Determine the [x, y] coordinate at the center of the cell enclosing the given text.  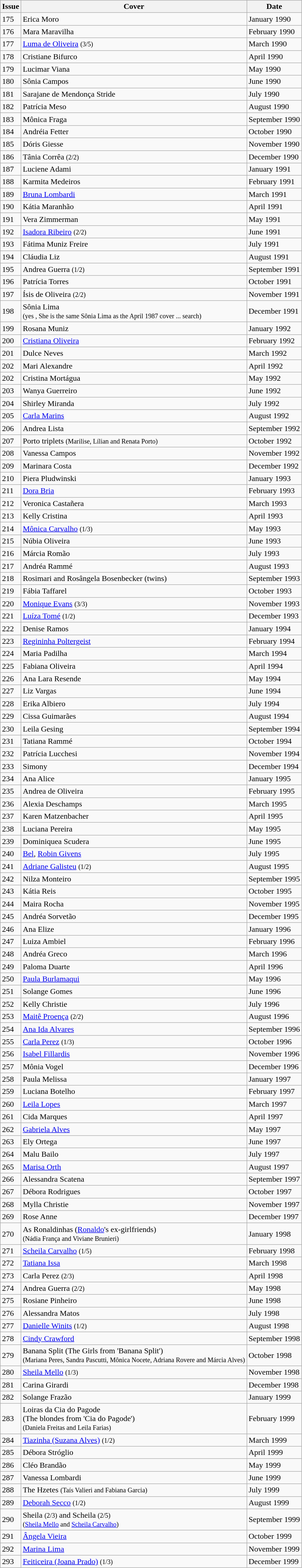
Fátima Muniz Freire [134, 244]
247 [11, 941]
December 1995 [274, 916]
September 1993 [274, 579]
Vanessa Lombardi [134, 1478]
March 1997 [274, 1104]
Cristina Mortágua [134, 378]
Kátia Maranhão [134, 207]
Scheila Carvalho (1/5) [134, 1251]
Luciene Adami [134, 169]
182 [11, 107]
185 [11, 144]
175 [11, 19]
October 1997 [274, 1192]
September 1990 [274, 119]
June 1994 [274, 691]
May 1995 [274, 829]
Alexia Deschamps [134, 804]
243 [11, 891]
Solange Gomes [134, 992]
218 [11, 579]
238 [11, 829]
253 [11, 1017]
Kátia Reis [134, 891]
242 [11, 879]
190 [11, 207]
Débora Stróglio [134, 1453]
256 [11, 1054]
July 1997 [274, 1154]
219 [11, 591]
January 1996 [274, 929]
217 [11, 566]
263 [11, 1142]
Isabel Fillardis [134, 1054]
March 1993 [274, 503]
222 [11, 629]
Carla Perez (2/3) [134, 1276]
196 [11, 282]
March 1994 [274, 654]
January 1992 [274, 328]
March 1999 [274, 1440]
July 1990 [274, 94]
203 [11, 391]
Paula Burlamaqui [134, 979]
February 1996 [274, 941]
October 1999 [274, 1536]
257 [11, 1067]
April 1994 [274, 666]
Denise Ramos [134, 629]
Maira Rocha [134, 904]
Cristiana Oliveira [134, 341]
208 [11, 453]
Tatiana Issa [134, 1263]
224 [11, 654]
232 [11, 754]
289 [11, 1503]
230 [11, 729]
275 [11, 1301]
221 [11, 616]
250 [11, 979]
Date [274, 7]
Banana Split (The Girls from 'Banana Split')(Mariana Peres, Sandra Pascutti, Mônica Nocete, Adriana Rovere and Márcia Alves) [134, 1355]
Paula Melissa [134, 1079]
274 [11, 1288]
Ísis de Oliveira (2/2) [134, 294]
June 1998 [274, 1301]
December 1996 [274, 1067]
207 [11, 441]
Leila Lopes [134, 1104]
Bruna Lombardi [134, 194]
214 [11, 528]
October 1991 [274, 282]
Marinara Costa [134, 466]
Cláudia Liz [134, 257]
176 [11, 32]
178 [11, 57]
Mônica Carvalho (1/3) [134, 528]
July 1998 [274, 1313]
277 [11, 1326]
271 [11, 1251]
Vera Zimmerman [134, 219]
Ana Lara Resende [134, 679]
Porto triplets (Marilise, Lílian and Renata Porto) [134, 441]
Tânia Corrêa (2/2) [134, 157]
Andrea Guerra (2/2) [134, 1288]
November 1999 [274, 1549]
186 [11, 157]
Núbia Oliveira [134, 541]
259 [11, 1092]
Piera Pludwinski [134, 478]
January 1994 [274, 629]
192 [11, 232]
Cissa Guimarães [134, 716]
November 1993 [274, 604]
200 [11, 341]
December 1993 [274, 616]
Andréia Fetter [134, 132]
March 1991 [274, 194]
August 1999 [274, 1503]
264 [11, 1154]
Tiazinha (Suzana Alves) (1/2) [134, 1440]
April 1998 [274, 1276]
Carla Perez (1/3) [134, 1042]
September 1997 [274, 1179]
195 [11, 269]
Luiza Ambiel [134, 941]
February 1990 [274, 32]
Débora Rodrigues [134, 1192]
Rosiane Pinheiro [134, 1301]
Lucimar Viana [134, 69]
May 1996 [274, 979]
184 [11, 132]
June 1997 [274, 1142]
244 [11, 904]
188 [11, 182]
April 1993 [274, 516]
206 [11, 428]
231 [11, 741]
Maitê Proença (2/2) [134, 1017]
July 1993 [274, 553]
223 [11, 641]
Luma de Oliveira (3/5) [134, 44]
November 1996 [274, 1054]
February 1993 [274, 491]
January 1998 [274, 1234]
October 1992 [274, 441]
183 [11, 119]
Maria Padilha [134, 654]
252 [11, 1004]
228 [11, 704]
260 [11, 1104]
February 1998 [274, 1251]
Cléo Brandão [134, 1465]
July 1999 [274, 1490]
269 [11, 1217]
265 [11, 1167]
July 1992 [274, 403]
Marisa Orth [134, 1167]
213 [11, 516]
181 [11, 94]
241 [11, 866]
Ana Ida Alvares [134, 1029]
Regininha Poltergeist [134, 641]
Isadora Ribeiro (2/2) [134, 232]
November 1995 [274, 904]
October 1990 [274, 132]
September 1991 [274, 269]
April 1996 [274, 966]
Patrícia Meso [134, 107]
August 1990 [274, 107]
October 1994 [274, 741]
268 [11, 1204]
283 [11, 1419]
April 1991 [274, 207]
Andrea Lista [134, 428]
211 [11, 491]
October 1993 [274, 591]
Karmita Medeiros [134, 182]
February 1999 [274, 1419]
June 1995 [274, 841]
April 1992 [274, 366]
April 1990 [274, 57]
Patrícia Lucchesi [134, 754]
June 1999 [274, 1478]
January 1990 [274, 19]
Issue [11, 7]
235 [11, 791]
226 [11, 679]
August 1995 [274, 866]
Adriane Galisteu (1/2) [134, 866]
Sheila Mello (1/3) [134, 1372]
March 1996 [274, 954]
281 [11, 1385]
December 1997 [274, 1217]
February 1994 [274, 641]
194 [11, 257]
205 [11, 416]
August 1994 [274, 716]
233 [11, 766]
Marina Lima [134, 1549]
201 [11, 353]
273 [11, 1276]
Cover [134, 7]
279 [11, 1355]
November 1998 [274, 1372]
286 [11, 1465]
Simony [134, 766]
Monique Evans (3/3) [134, 604]
272 [11, 1263]
Fabiana Oliveira [134, 666]
215 [11, 541]
December 1999 [274, 1561]
Danielle Winits (1/2) [134, 1326]
210 [11, 478]
Cindy Crawford [134, 1338]
Mylla Christie [134, 1204]
Ana Elize [134, 929]
246 [11, 929]
280 [11, 1372]
September 1992 [274, 428]
261 [11, 1117]
Shirley Miranda [134, 403]
September 1995 [274, 879]
288 [11, 1490]
225 [11, 666]
209 [11, 466]
276 [11, 1313]
May 1991 [274, 219]
Rosimari and Rosângela Bosenbecker (twins) [134, 579]
Andréa Greco [134, 954]
236 [11, 804]
September 1998 [274, 1338]
September 1999 [274, 1520]
June 1991 [274, 232]
Luciana Botelho [134, 1092]
249 [11, 966]
237 [11, 816]
Andréa Rammé [134, 566]
179 [11, 69]
Andrea de Oliveira [134, 791]
Márcia Romão [134, 553]
June 1990 [274, 82]
Nilza Monteiro [134, 879]
Gabriela Alves [134, 1129]
August 1991 [274, 257]
September 1994 [274, 729]
287 [11, 1478]
278 [11, 1338]
November 1992 [274, 453]
Andréa Sorvetão [134, 916]
Andrea Guerra (1/2) [134, 269]
191 [11, 219]
Leila Gesing [134, 729]
193 [11, 244]
March 1992 [274, 353]
April 1999 [274, 1453]
February 1997 [274, 1092]
Karen Matzenbacher [134, 816]
180 [11, 82]
Luciana Pereira [134, 829]
November 1994 [274, 754]
Carla Marins [134, 416]
June 1992 [274, 391]
Ângela Vieira [134, 1536]
Mônica Fraga [134, 119]
Rose Anne [134, 1217]
November 1990 [274, 144]
September 1996 [274, 1029]
Sônia Campos [134, 82]
Erica Moro [134, 19]
234 [11, 779]
May 1998 [274, 1288]
June 1996 [274, 992]
Sônia Lima(yes , She is the same Sônia Lima as the April 1987 cover ... search) [134, 311]
Solange Frazão [134, 1397]
May 1992 [274, 378]
292 [11, 1549]
July 1995 [274, 854]
Ana Alice [134, 779]
189 [11, 194]
May 1999 [274, 1465]
Kelly Christie [134, 1004]
198 [11, 311]
Cida Marques [134, 1117]
Malu Bailo [134, 1154]
November 1991 [274, 294]
August 1992 [274, 416]
229 [11, 716]
Dora Bria [134, 491]
October 1995 [274, 891]
January 1991 [274, 169]
March 1998 [274, 1263]
245 [11, 916]
Rosana Muniz [134, 328]
Deborah Secco (1/2) [134, 1503]
Patrícia Torres [134, 282]
291 [11, 1536]
December 1994 [274, 766]
Ely Ortega [134, 1142]
285 [11, 1453]
Feiticeira (Joana Prado) (1/3) [134, 1561]
The Hzetes (Taís Valieri and Fabiana Garcia) [134, 1490]
December 1992 [274, 466]
February 1991 [274, 182]
258 [11, 1079]
July 1991 [274, 244]
Dóris Giesse [134, 144]
January 1997 [274, 1079]
March 1995 [274, 804]
Alessandra Scatena [134, 1179]
April 1995 [274, 816]
December 1990 [274, 157]
March 1990 [274, 44]
July 1994 [274, 704]
May 1997 [274, 1129]
239 [11, 841]
290 [11, 1520]
212 [11, 503]
293 [11, 1561]
Cristiane Bifurco [134, 57]
Vanessa Campos [134, 453]
267 [11, 1192]
220 [11, 604]
May 1994 [274, 679]
Bel, Robin Givens [134, 854]
October 1998 [274, 1355]
May 1993 [274, 528]
262 [11, 1129]
January 1999 [274, 1397]
Wanya Guerreiro [134, 391]
199 [11, 328]
August 1997 [274, 1167]
November 1997 [274, 1204]
May 1990 [274, 69]
240 [11, 854]
Mônia Vogel [134, 1067]
Tatiana Rammé [134, 741]
February 1992 [274, 341]
Loiras da Cia do Pagode(The blondes from 'Cia do Pagode')(Daniela Freitas and Leila Farias) [134, 1419]
Liz Vargas [134, 691]
248 [11, 954]
Dominiquea Scudera [134, 841]
Kelly Cristina [134, 516]
As Ronaldinhas (Ronaldo's ex-girlfriends)(Nádia França and Viviane Brunieri) [134, 1234]
216 [11, 553]
Veronica Castañera [134, 503]
197 [11, 294]
June 1993 [274, 541]
April 1997 [274, 1117]
December 1998 [274, 1385]
266 [11, 1179]
Sarajane de Mendonça Stride [134, 94]
270 [11, 1234]
Mara Maravilha [134, 32]
187 [11, 169]
Luíza Tomé (1/2) [134, 616]
February 1995 [274, 791]
Dulce Neves [134, 353]
Paloma Duarte [134, 966]
227 [11, 691]
282 [11, 1397]
Erika Albiero [134, 704]
177 [11, 44]
August 1998 [274, 1326]
Mari Alexandre [134, 366]
Fábia Taffarel [134, 591]
255 [11, 1042]
January 1995 [274, 779]
251 [11, 992]
July 1996 [274, 1004]
204 [11, 403]
August 1996 [274, 1017]
254 [11, 1029]
January 1993 [274, 478]
October 1996 [274, 1042]
December 1991 [274, 311]
Carina Girardi [134, 1385]
August 1993 [274, 566]
284 [11, 1440]
Alessandra Matos [134, 1313]
Sheila (2/3) and Scheila (2/5)(Sheila Mello and Scheila Carvalho) [134, 1520]
